From the cell containing the given text, extract its center point as (x, y) coordinate. 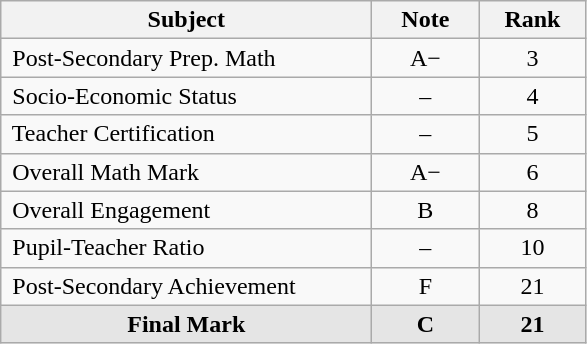
Teacher Certification (186, 134)
Socio-Economic Status (186, 96)
3 (532, 58)
Subject (186, 20)
C (426, 324)
Post-Secondary Prep. Math (186, 58)
8 (532, 210)
4 (532, 96)
B (426, 210)
Overall Engagement (186, 210)
Rank (532, 20)
Note (426, 20)
Overall Math Mark (186, 172)
F (426, 286)
6 (532, 172)
Final Mark (186, 324)
10 (532, 248)
Pupil-Teacher Ratio (186, 248)
Post-Secondary Achievement (186, 286)
5 (532, 134)
